Determine the [X, Y] coordinate at the center of the cell enclosing the given text.  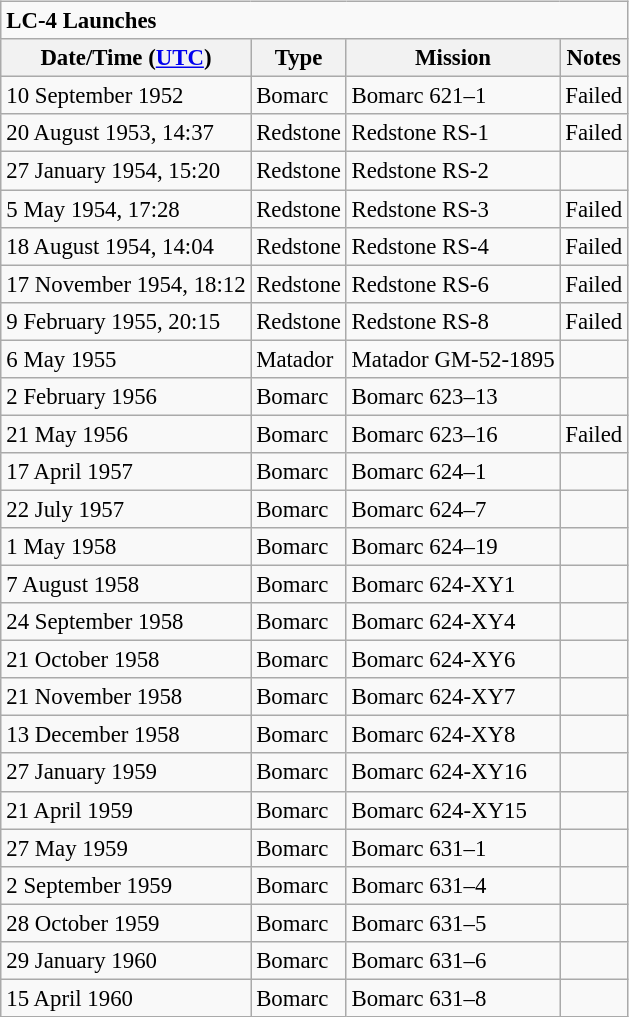
Bomarc 624-XY4 [453, 622]
Bomarc 623–13 [453, 396]
Bomarc 624-XY1 [453, 584]
Bomarc 624–7 [453, 509]
27 January 1954, 15:20 [126, 171]
5 May 1954, 17:28 [126, 209]
Matador GM-52-1895 [453, 359]
Redstone RS-4 [453, 246]
Bomarc 624-XY15 [453, 810]
Bomarc 624-XY8 [453, 735]
Bomarc 631–8 [453, 998]
20 August 1953, 14:37 [126, 133]
18 August 1954, 14:04 [126, 246]
24 September 1958 [126, 622]
1 May 1958 [126, 547]
Bomarc 631–1 [453, 848]
21 October 1958 [126, 660]
Type [298, 58]
Redstone RS-1 [453, 133]
9 February 1955, 20:15 [126, 321]
Mission [453, 58]
13 December 1958 [126, 735]
Bomarc 624–19 [453, 547]
Bomarc 624-XY7 [453, 697]
Redstone RS-8 [453, 321]
LC-4 Launches [314, 21]
10 September 1952 [126, 96]
17 April 1957 [126, 472]
28 October 1959 [126, 923]
22 July 1957 [126, 509]
Redstone RS-3 [453, 209]
Notes [594, 58]
15 April 1960 [126, 998]
Redstone RS-6 [453, 284]
Bomarc 624-XY6 [453, 660]
Bomarc 631–5 [453, 923]
Bomarc 623–16 [453, 434]
17 November 1954, 18:12 [126, 284]
2 February 1956 [126, 396]
27 January 1959 [126, 772]
2 September 1959 [126, 885]
7 August 1958 [126, 584]
29 January 1960 [126, 960]
21 April 1959 [126, 810]
Redstone RS-2 [453, 171]
Bomarc 624-XY16 [453, 772]
Bomarc 624–1 [453, 472]
Matador [298, 359]
Bomarc 621–1 [453, 96]
6 May 1955 [126, 359]
Date/Time (UTC) [126, 58]
21 May 1956 [126, 434]
21 November 1958 [126, 697]
Bomarc 631–4 [453, 885]
Bomarc 631–6 [453, 960]
27 May 1959 [126, 848]
